Provide the [x, y] coordinate of the cell's center where the given text is located.  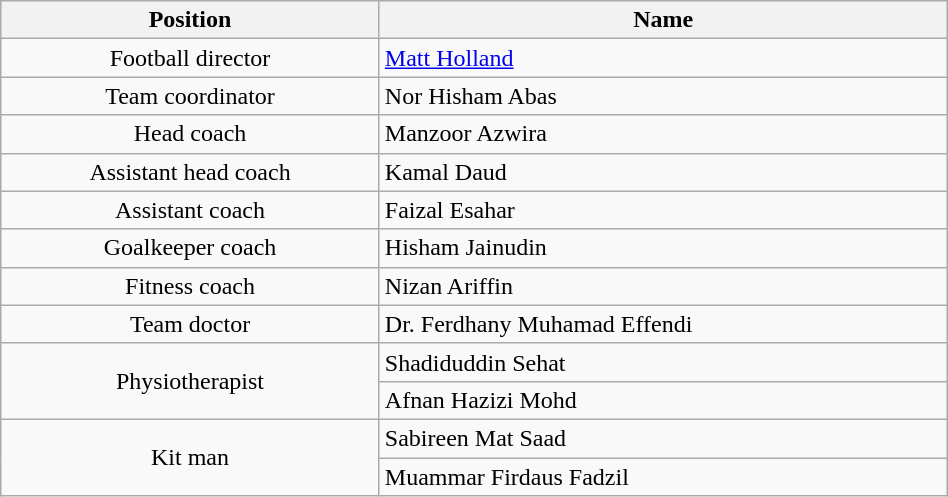
Football director [190, 58]
Manzoor Azwira [663, 134]
Goalkeeper coach [190, 248]
Shadiduddin Sehat [663, 362]
Dr. Ferdhany Muhamad Effendi [663, 324]
Sabireen Mat Saad [663, 438]
Team doctor [190, 324]
Nor Hisham Abas [663, 96]
Assistant coach [190, 210]
Kamal Daud [663, 172]
Hisham Jainudin [663, 248]
Fitness coach [190, 286]
Team coordinator [190, 96]
Faizal Esahar [663, 210]
Position [190, 20]
Assistant head coach [190, 172]
Head coach [190, 134]
Kit man [190, 457]
Afnan Hazizi Mohd [663, 400]
Physiotherapist [190, 381]
Matt Holland [663, 58]
Nizan Ariffin [663, 286]
Muammar Firdaus Fadzil [663, 477]
Name [663, 20]
